Pinpoint the cell where the given text exists, returning its (X, Y) midpoint coordinate. 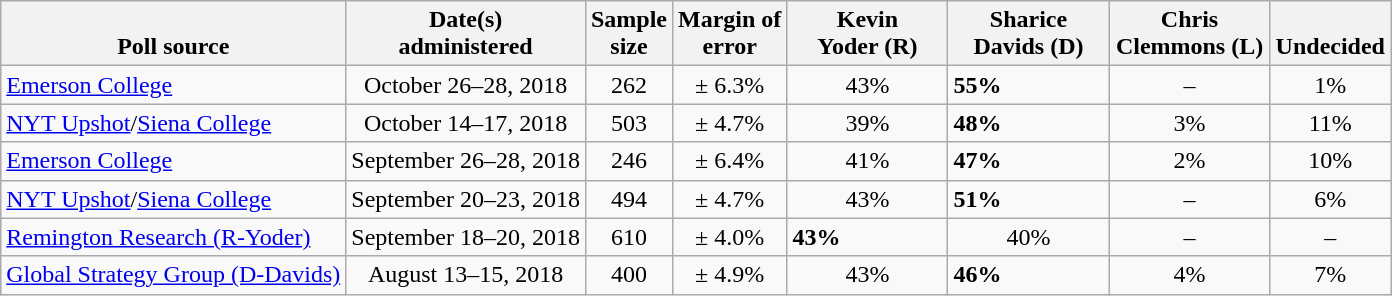
September 18–20, 2018 (466, 237)
Undecided (1330, 34)
3% (1190, 123)
262 (628, 85)
Global Strategy Group (D-Davids) (174, 275)
400 (628, 275)
6% (1330, 199)
40% (1028, 237)
Margin oferror (730, 34)
4% (1190, 275)
10% (1330, 161)
Poll source (174, 34)
October 14–17, 2018 (466, 123)
1% (1330, 85)
± 6.4% (730, 161)
± 4.0% (730, 237)
KevinYoder (R) (868, 34)
46% (1028, 275)
503 (628, 123)
48% (1028, 123)
246 (628, 161)
September 20–23, 2018 (466, 199)
7% (1330, 275)
Date(s)administered (466, 34)
610 (628, 237)
47% (1028, 161)
August 13–15, 2018 (466, 275)
September 26–28, 2018 (466, 161)
494 (628, 199)
± 6.3% (730, 85)
55% (1028, 85)
± 4.9% (730, 275)
Remington Research (R-Yoder) (174, 237)
ChrisClemmons (L) (1190, 34)
Samplesize (628, 34)
ShariceDavids (D) (1028, 34)
51% (1028, 199)
41% (868, 161)
October 26–28, 2018 (466, 85)
2% (1190, 161)
11% (1330, 123)
39% (868, 123)
